Determine the [X, Y] coordinate at the center of the cell enclosing the given text.  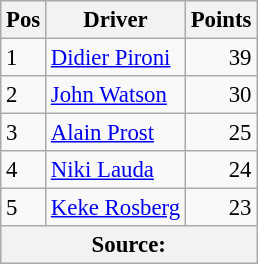
39 [220, 58]
Source: [129, 245]
Driver [116, 20]
2 [24, 95]
Didier Pironi [116, 58]
Pos [24, 20]
24 [220, 170]
Alain Prost [116, 133]
23 [220, 208]
Points [220, 20]
5 [24, 208]
John Watson [116, 95]
30 [220, 95]
1 [24, 58]
3 [24, 133]
4 [24, 170]
Niki Lauda [116, 170]
25 [220, 133]
Keke Rosberg [116, 208]
